Output the [x, y] coordinate of the center of the cell containing the given text.  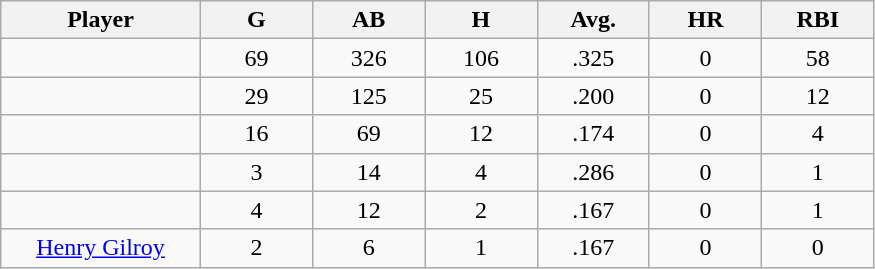
125 [369, 96]
106 [481, 58]
HR [705, 20]
3 [256, 172]
AB [369, 20]
.286 [593, 172]
58 [818, 58]
RBI [818, 20]
.200 [593, 96]
6 [369, 248]
.325 [593, 58]
14 [369, 172]
25 [481, 96]
326 [369, 58]
Henry Gilroy [101, 248]
.174 [593, 134]
16 [256, 134]
Player [101, 20]
29 [256, 96]
G [256, 20]
H [481, 20]
Avg. [593, 20]
